Scan for the cell matching the given text and deliver its (X, Y) coordinate at center. 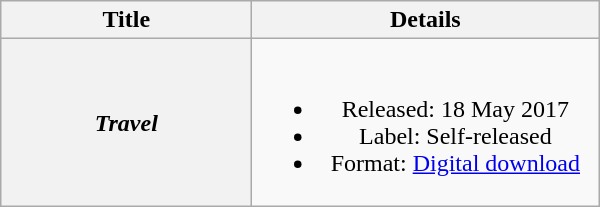
Travel (126, 122)
Title (126, 20)
Released: 18 May 2017Label: Self-releasedFormat: Digital download (426, 122)
Details (426, 20)
